Pinpoint the cell where the given text exists, returning its [x, y] midpoint coordinate. 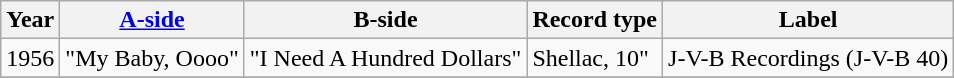
Record type [595, 20]
1956 [30, 58]
Year [30, 20]
J-V-B Recordings (J-V-B 40) [808, 58]
Shellac, 10" [595, 58]
"My Baby, Oooo" [152, 58]
"I Need A Hundred Dollars" [386, 58]
A-side [152, 20]
Label [808, 20]
B-side [386, 20]
